For the text-containing cell, return its midpoint in [x, y] coordinate format. 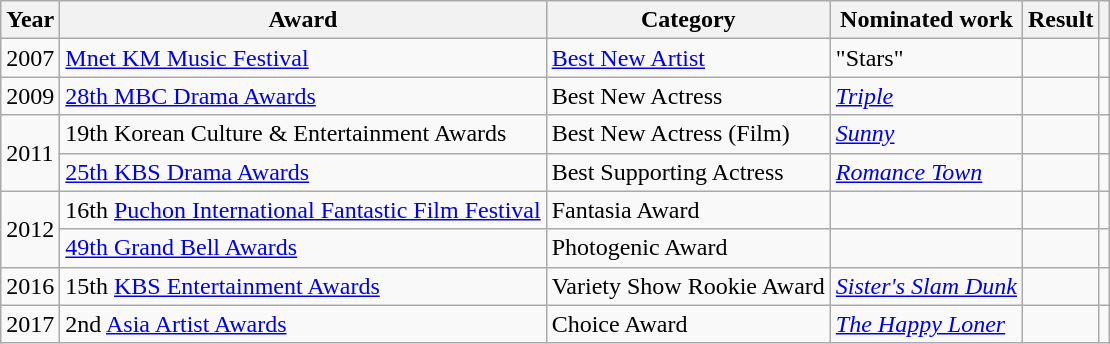
Fantasia Award [688, 210]
Best New Artist [688, 58]
Mnet KM Music Festival [303, 58]
Photogenic Award [688, 248]
"Stars" [926, 58]
28th MBC Drama Awards [303, 96]
Year [30, 20]
19th Korean Culture & Entertainment Awards [303, 134]
Triple [926, 96]
Best New Actress [688, 96]
49th Grand Bell Awards [303, 248]
25th KBS Drama Awards [303, 172]
Choice Award [688, 324]
The Happy Loner [926, 324]
Best New Actress (Film) [688, 134]
Best Supporting Actress [688, 172]
2009 [30, 96]
2017 [30, 324]
Nominated work [926, 20]
Sister's Slam Dunk [926, 286]
2016 [30, 286]
2nd Asia Artist Awards [303, 324]
Romance Town [926, 172]
Sunny [926, 134]
15th KBS Entertainment Awards [303, 286]
2007 [30, 58]
2011 [30, 153]
Category [688, 20]
Result [1061, 20]
Variety Show Rookie Award [688, 286]
Award [303, 20]
16th Puchon International Fantastic Film Festival [303, 210]
2012 [30, 229]
